Provide the (X, Y) coordinate of the cell's center where the given text is located.  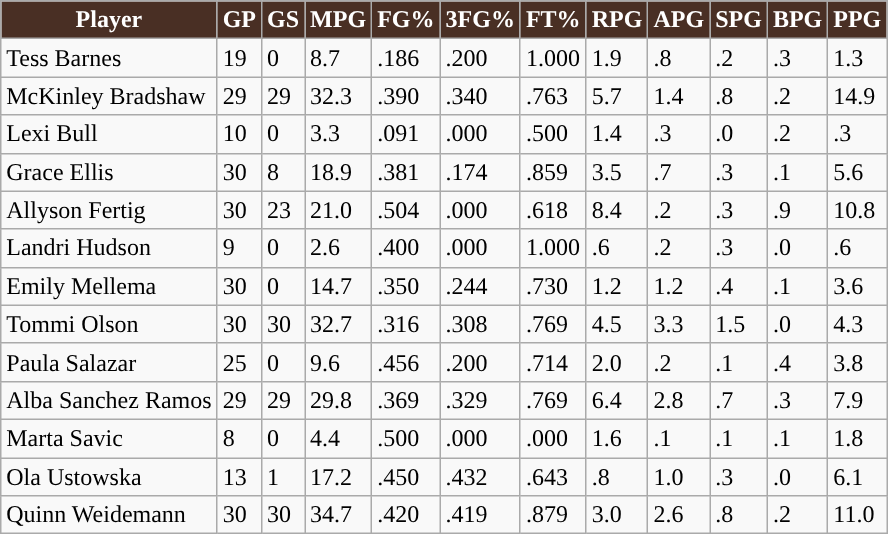
1.3 (858, 58)
.186 (406, 58)
RPG (617, 20)
29.8 (338, 400)
25 (239, 362)
2.0 (617, 362)
.174 (480, 172)
GS (282, 20)
34.7 (338, 515)
.730 (553, 286)
1.9 (617, 58)
Grace Ellis (109, 172)
4.3 (858, 324)
17.2 (338, 477)
Lexi Bull (109, 134)
.316 (406, 324)
Tess Barnes (109, 58)
13 (239, 477)
.9 (797, 210)
6.1 (858, 477)
7.9 (858, 400)
9 (239, 248)
32.3 (338, 96)
Alba Sanchez Ramos (109, 400)
.859 (553, 172)
.308 (480, 324)
.643 (553, 477)
.714 (553, 362)
PPG (858, 20)
Player (109, 20)
Tommi Olson (109, 324)
.432 (480, 477)
Landri Hudson (109, 248)
1 (282, 477)
.390 (406, 96)
14.9 (858, 96)
.400 (406, 248)
32.7 (338, 324)
SPG (739, 20)
2.8 (679, 400)
GP (239, 20)
.369 (406, 400)
.340 (480, 96)
1.8 (858, 438)
10.8 (858, 210)
.091 (406, 134)
3FG% (480, 20)
Quinn Weidemann (109, 515)
1.0 (679, 477)
Ola Ustowska (109, 477)
Marta Savic (109, 438)
8.4 (617, 210)
23 (282, 210)
FG% (406, 20)
10 (239, 134)
.763 (553, 96)
3.6 (858, 286)
5.7 (617, 96)
4.5 (617, 324)
14.7 (338, 286)
Paula Salazar (109, 362)
4.4 (338, 438)
9.6 (338, 362)
3.0 (617, 515)
.329 (480, 400)
11.0 (858, 515)
1.6 (617, 438)
FT% (553, 20)
21.0 (338, 210)
APG (679, 20)
.618 (553, 210)
8.7 (338, 58)
.420 (406, 515)
.504 (406, 210)
.879 (553, 515)
18.9 (338, 172)
Emily Mellema (109, 286)
6.4 (617, 400)
3.5 (617, 172)
.350 (406, 286)
3.8 (858, 362)
.381 (406, 172)
19 (239, 58)
Allyson Fertig (109, 210)
.244 (480, 286)
BPG (797, 20)
.450 (406, 477)
.456 (406, 362)
1.5 (739, 324)
.419 (480, 515)
McKinley Bradshaw (109, 96)
MPG (338, 20)
5.6 (858, 172)
